Locate the cell with the specified text and output its [x, y] center coordinate. 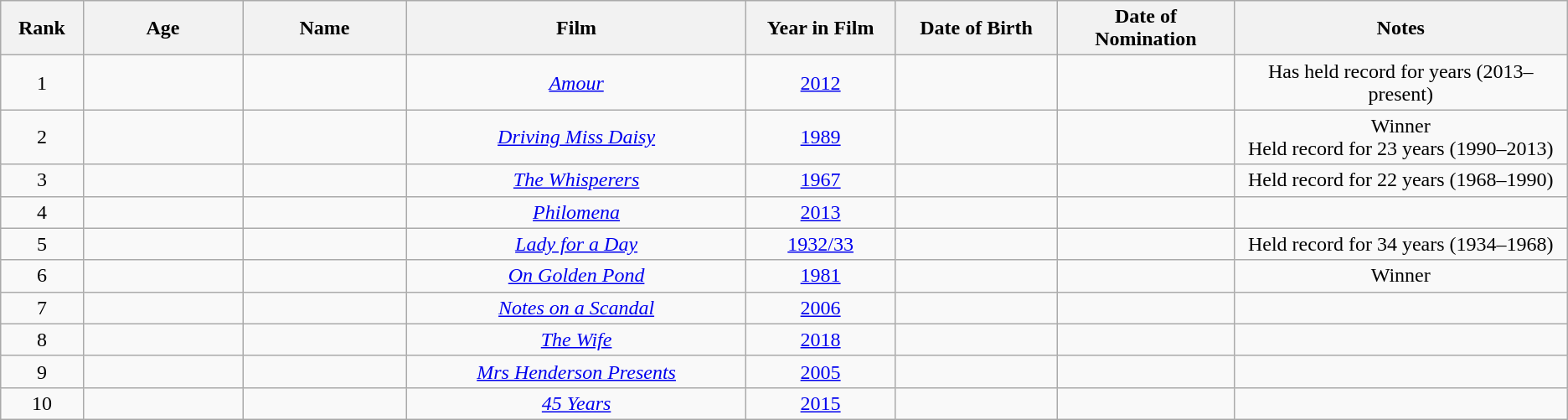
Winner [1400, 276]
6 [42, 276]
7 [42, 308]
On Golden Pond [576, 276]
Mrs Henderson Presents [576, 371]
2 [42, 137]
1981 [821, 276]
The Wife [576, 340]
1932/33 [821, 244]
Driving Miss Daisy [576, 137]
WinnerHeld record for 23 years (1990–2013) [1400, 137]
Film [576, 29]
2005 [821, 371]
Age [162, 29]
2006 [821, 308]
4 [42, 212]
Year in Film [821, 29]
5 [42, 244]
8 [42, 340]
10 [42, 403]
2012 [821, 82]
1 [42, 82]
Lady for a Day [576, 244]
Notes [1400, 29]
Name [325, 29]
Held record for 34 years (1934–1968) [1400, 244]
Date of Birth [976, 29]
Philomena [576, 212]
Has held record for years (2013–present) [1400, 82]
Rank [42, 29]
2018 [821, 340]
45 Years [576, 403]
9 [42, 371]
Held record for 22 years (1968–1990) [1400, 180]
Notes on a Scandal [576, 308]
2015 [821, 403]
1989 [821, 137]
3 [42, 180]
Date of Nomination [1146, 29]
2013 [821, 212]
Amour [576, 82]
The Whisperers [576, 180]
1967 [821, 180]
